Extract the [x, y] coordinate from the center of the cell holding the provided text.  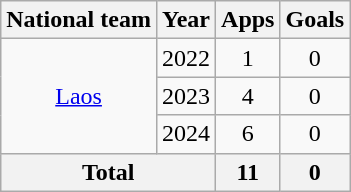
2023 [186, 96]
2022 [186, 58]
2024 [186, 134]
Laos [79, 96]
1 [248, 58]
4 [248, 96]
National team [79, 20]
Goals [315, 20]
Apps [248, 20]
6 [248, 134]
Total [108, 172]
Year [186, 20]
11 [248, 172]
